From the cell containing the given text, extract its center point as [X, Y] coordinate. 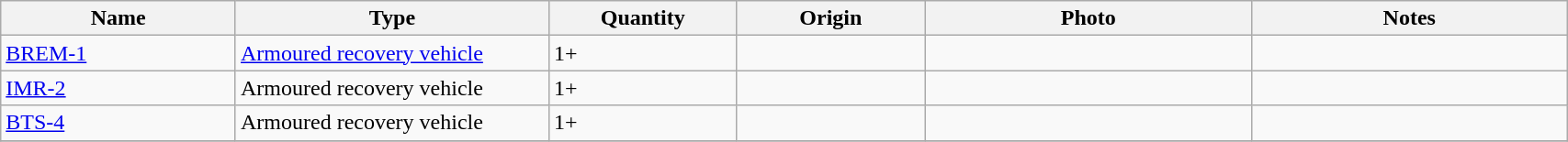
Name [118, 18]
BREM-1 [118, 53]
BTS-4 [118, 123]
Notes [1409, 18]
Type [391, 18]
Quantity [643, 18]
Origin [830, 18]
IMR-2 [118, 88]
Photo [1089, 18]
